Search for the cell housing the specified text and yield its (X, Y) center coordinate. 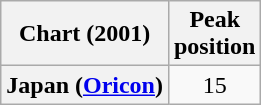
Peakposition (214, 34)
15 (214, 85)
Chart (2001) (85, 34)
Japan (Oricon) (85, 85)
